Return the [X, Y] coordinate for the center point of the cell that contains the specified text.  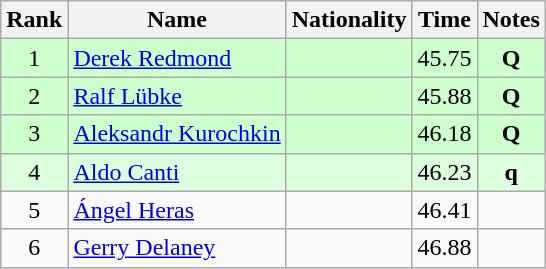
Rank [34, 20]
46.41 [444, 210]
Aleksandr Kurochkin [177, 134]
4 [34, 172]
5 [34, 210]
Gerry Delaney [177, 248]
Derek Redmond [177, 58]
Aldo Canti [177, 172]
46.88 [444, 248]
2 [34, 96]
Nationality [349, 20]
Notes [511, 20]
46.18 [444, 134]
Time [444, 20]
46.23 [444, 172]
Ralf Lübke [177, 96]
Ángel Heras [177, 210]
45.75 [444, 58]
1 [34, 58]
45.88 [444, 96]
6 [34, 248]
q [511, 172]
3 [34, 134]
Name [177, 20]
